For the text-containing cell, return its midpoint in (x, y) coordinate format. 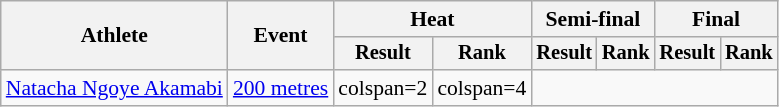
colspan=4 (482, 88)
Heat (432, 19)
Athlete (114, 36)
200 metres (280, 88)
Final (716, 19)
Natacha Ngoye Akamabi (114, 88)
Semi-final (592, 19)
Event (280, 36)
colspan=2 (382, 88)
